From the cell containing the given text, extract its center point as (X, Y) coordinate. 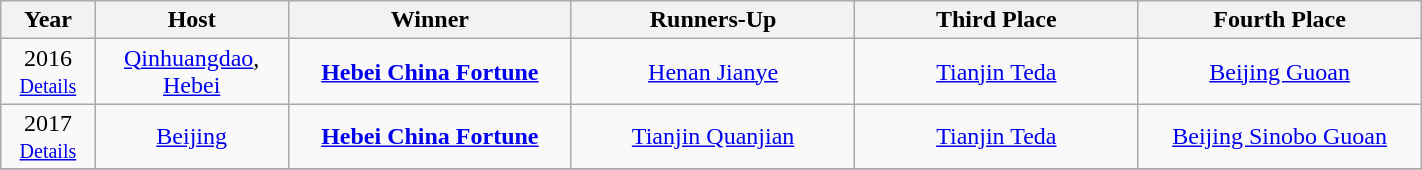
Third Place (996, 20)
Fourth Place (1280, 20)
Tianjin Quanjian (712, 136)
Beijing Sinobo Guoan (1280, 136)
Runners-Up (712, 20)
Beijing Guoan (1280, 72)
Henan Jianye (712, 72)
Year (48, 20)
Winner (430, 20)
Qinhuangdao, Hebei (192, 72)
Host (192, 20)
Beijing (192, 136)
2016Details (48, 72)
2017Details (48, 136)
